For the text-containing cell, return its midpoint in [X, Y] coordinate format. 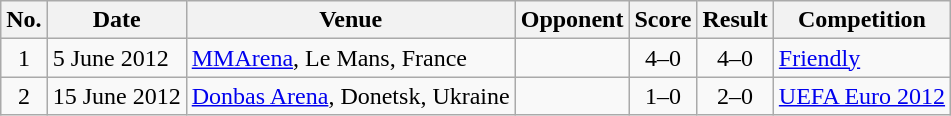
1 [24, 58]
1–0 [663, 96]
No. [24, 20]
Result [735, 20]
5 June 2012 [116, 58]
Donbas Arena, Donetsk, Ukraine [350, 96]
2–0 [735, 96]
Friendly [862, 58]
15 June 2012 [116, 96]
Score [663, 20]
Date [116, 20]
Competition [862, 20]
Opponent [572, 20]
Venue [350, 20]
MMArena, Le Mans, France [350, 58]
2 [24, 96]
UEFA Euro 2012 [862, 96]
